From the cell containing the given text, extract its center point as (x, y) coordinate. 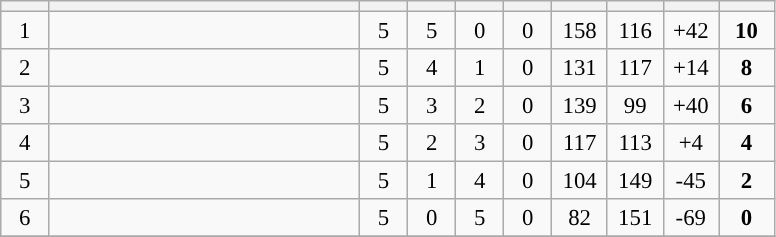
104 (580, 181)
10 (747, 31)
158 (580, 31)
139 (580, 106)
+40 (691, 106)
+42 (691, 31)
116 (635, 31)
149 (635, 181)
8 (747, 68)
131 (580, 68)
-45 (691, 181)
6 (747, 106)
113 (635, 143)
+14 (691, 68)
+4 (691, 143)
99 (635, 106)
